Extract the (x, y) coordinate from the center of the cell holding the provided text.  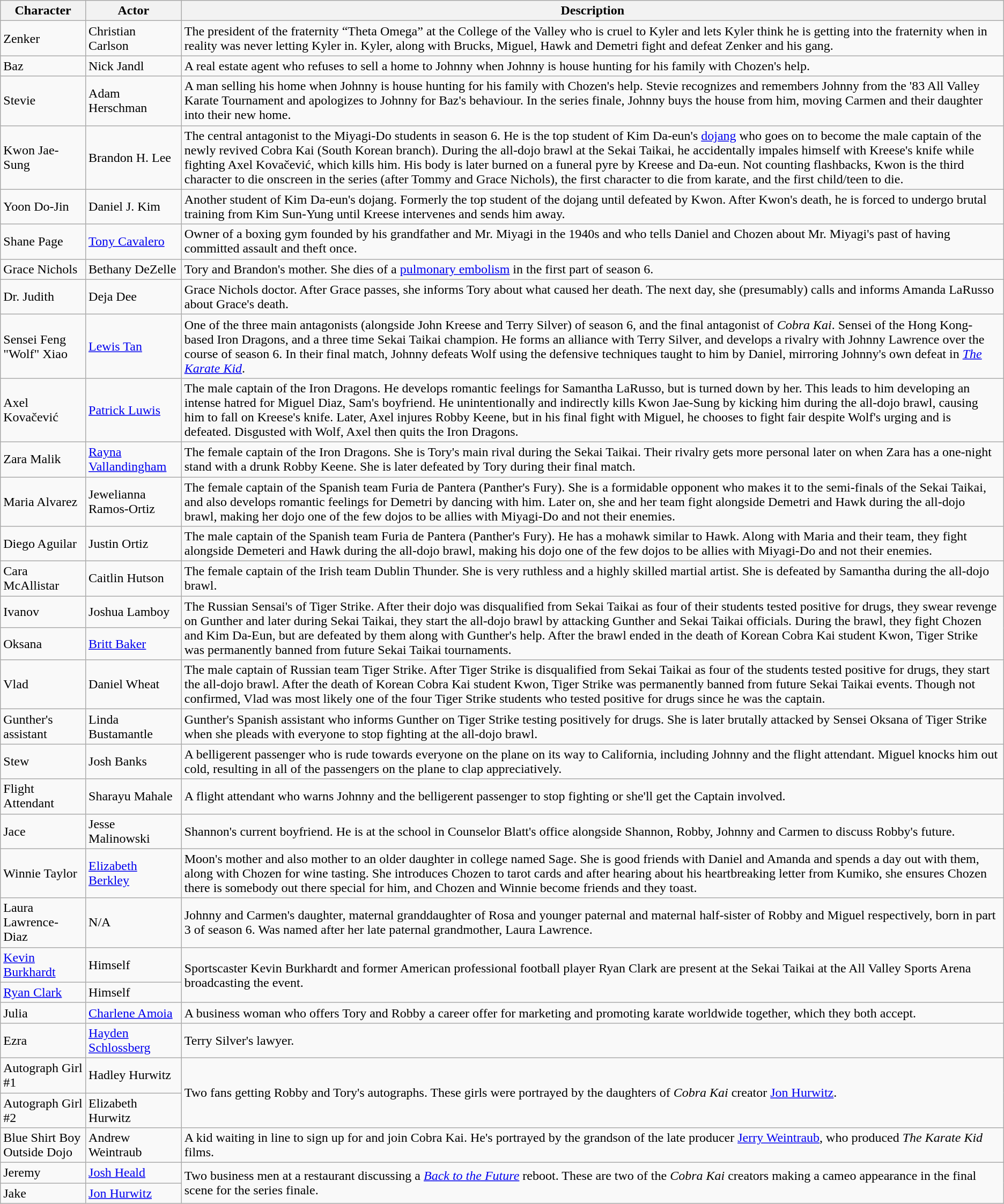
Joshua Lamboy (134, 612)
Winnie Taylor (43, 873)
Shane Page (43, 241)
Caitlin Hutson (134, 579)
Lewis Tan (134, 346)
Two fans getting Robby and Tory's autographs. These girls were portrayed by the daughters of Cobra Kai creator Jon Hurwitz. (592, 1092)
Terry Silver's lawyer. (592, 1040)
Rayna Vallandingham (134, 459)
Daniel Wheat (134, 685)
Patrick Luwis (134, 410)
Kevin Burkhardt (43, 965)
Character (43, 11)
Nick Jandl (134, 66)
Zara Malik (43, 459)
Ivanov (43, 612)
Linda Bustamantle (134, 727)
Stevie (43, 101)
Gunther's assistant (43, 727)
Vlad (43, 685)
Oksana (43, 644)
Bethany DeZelle (134, 269)
Ryan Clark (43, 992)
Adam Herschman (134, 101)
Maria Alvarez (43, 502)
A real estate agent who refuses to sell a home to Johnny when Johnny is house hunting for his family with Chozen's help. (592, 66)
Jake (43, 1193)
Cara McAllistar (43, 579)
Blue Shirt Boy Outside Dojo (43, 1145)
Tory and Brandon's mother. She dies of a pulmonary embolism in the first part of season 6. (592, 269)
Justin Ortiz (134, 544)
Jewelianna Ramos-Ortiz (134, 502)
Dr. Judith (43, 297)
Jace (43, 831)
Daniel J. Kim (134, 207)
Britt Baker (134, 644)
Baz (43, 66)
Laura Lawrence-Diaz (43, 923)
Autograph Girl #1 (43, 1075)
Actor (134, 11)
A flight attendant who warns Johnny and the belligerent passenger to stop fighting or she'll get the Captain involved. (592, 797)
Josh Banks (134, 761)
Jeremy (43, 1173)
N/A (134, 923)
Jesse Malinowski (134, 831)
Andrew Weintraub (134, 1145)
Christian Carlson (134, 39)
Flight Attendant (43, 797)
Elizabeth Hurwitz (134, 1110)
Ezra (43, 1040)
Sensei Feng "Wolf" Xiao (43, 346)
Julia (43, 1013)
Grace Nichols (43, 269)
A business woman who offers Tory and Robby a career offer for marketing and promoting karate worldwide together, which they both accept. (592, 1013)
Charlene Amoia (134, 1013)
Hadley Hurwitz (134, 1075)
Brandon H. Lee (134, 158)
Tony Cavalero (134, 241)
Jon Hurwitz (134, 1193)
Yoon Do-Jin (43, 207)
Elizabeth Berkley (134, 873)
Description (592, 11)
Diego Aguilar (43, 544)
Stew (43, 761)
Zenker (43, 39)
Axel Kovačević (43, 410)
Hayden Schlossberg (134, 1040)
Sharayu Mahale (134, 797)
Deja Dee (134, 297)
Josh Heald (134, 1173)
Autograph Girl #2 (43, 1110)
Kwon Jae-Sung (43, 158)
Shannon's current boyfriend. He is at the school in Counselor Blatt's office alongside Shannon, Robby, Johnny and Carmen to discuss Robby's future. (592, 831)
